Identify which cell holds the provided text, then report its (x, y) central coordinate. 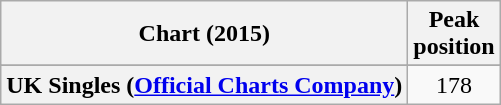
UK Singles (Official Charts Company) (204, 85)
Chart (2015) (204, 34)
178 (454, 85)
Peakposition (454, 34)
